Provide the (x, y) coordinate of the cell's center where the given text is located.  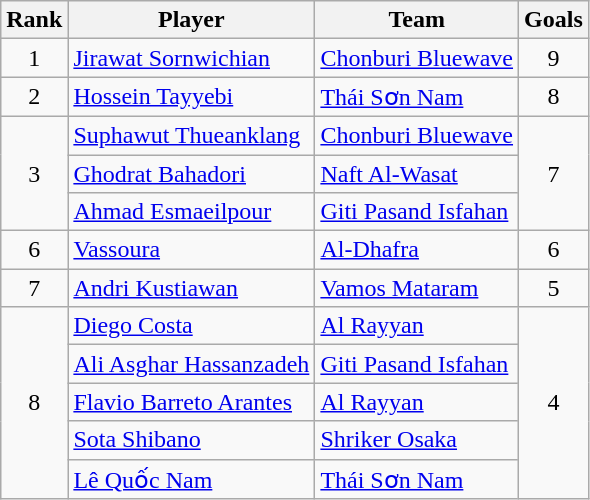
Vamos Mataram (417, 288)
Vassoura (192, 250)
Diego Costa (192, 326)
Ghodrat Bahadori (192, 173)
Ali Asghar Hassanzadeh (192, 364)
4 (554, 403)
Andri Kustiawan (192, 288)
Sota Shibano (192, 440)
Lê Quốc Nam (192, 479)
Ahmad Esmaeilpour (192, 212)
Player (192, 20)
3 (34, 173)
Hossein Tayyebi (192, 97)
Al-Dhafra (417, 250)
9 (554, 58)
Rank (34, 20)
Goals (554, 20)
Jirawat Sornwichian (192, 58)
1 (34, 58)
Team (417, 20)
Suphawut Thueanklang (192, 135)
2 (34, 97)
Naft Al-Wasat (417, 173)
5 (554, 288)
Shriker Osaka (417, 440)
Flavio Barreto Arantes (192, 402)
